Return the [x, y] coordinate for the center point of the cell that contains the specified text.  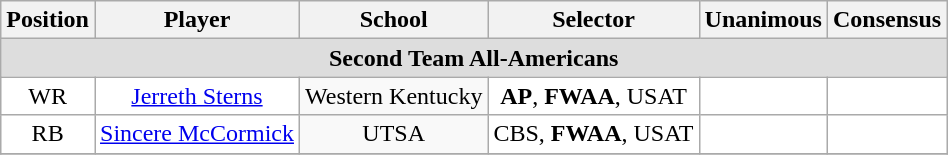
AP, FWAA, USAT [594, 96]
Jerreth Sterns [196, 96]
Selector [594, 20]
WR [48, 96]
Sincere McCormick [196, 134]
Second Team All-Americans [474, 58]
School [394, 20]
Consensus [886, 20]
UTSA [394, 134]
Unanimous [763, 20]
Player [196, 20]
Western Kentucky [394, 96]
RB [48, 134]
Position [48, 20]
CBS, FWAA, USAT [594, 134]
